Capture the cell that displays the provided text and extract its (x, y) central coordinate. 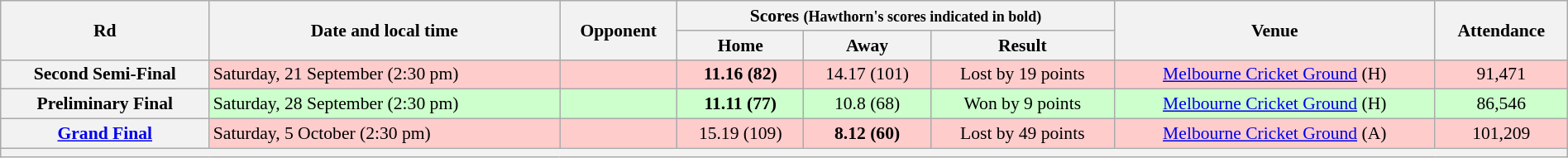
15.19 (109) (741, 134)
11.11 (77) (741, 104)
Won by 9 points (1022, 104)
Saturday, 21 September (2:30 pm) (385, 74)
Lost by 49 points (1022, 134)
Away (867, 45)
Preliminary Final (105, 104)
Grand Final (105, 134)
Lost by 19 points (1022, 74)
86,546 (1501, 104)
Scores (Hawthorn's scores indicated in bold) (896, 16)
Saturday, 28 September (2:30 pm) (385, 104)
Rd (105, 30)
Home (741, 45)
11.16 (82) (741, 74)
14.17 (101) (867, 74)
91,471 (1501, 74)
10.8 (68) (867, 104)
Opponent (619, 30)
Result (1022, 45)
Melbourne Cricket Ground (A) (1274, 134)
8.12 (60) (867, 134)
Saturday, 5 October (2:30 pm) (385, 134)
Date and local time (385, 30)
Venue (1274, 30)
101,209 (1501, 134)
Attendance (1501, 30)
Second Semi-Final (105, 74)
